Identify which cell holds the provided text, then report its (x, y) central coordinate. 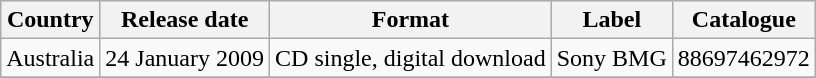
Release date (185, 20)
Format (411, 20)
88697462972 (744, 58)
CD single, digital download (411, 58)
Sony BMG (612, 58)
Label (612, 20)
Country (50, 20)
24 January 2009 (185, 58)
Australia (50, 58)
Catalogue (744, 20)
